From the cell containing the given text, extract its center point as (x, y) coordinate. 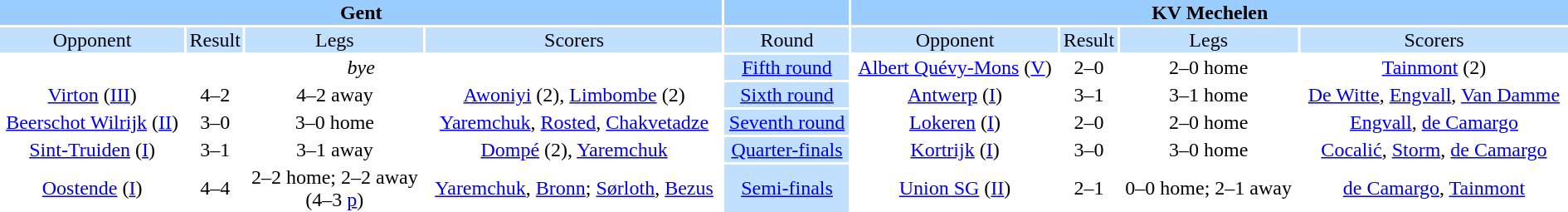
Sint-Truiden (I) (92, 150)
Albert Quévy-Mons (V) (954, 67)
bye (362, 67)
4–2 (215, 95)
Cocalić, Storm, de Camargo (1434, 150)
KV Mechelen (1210, 12)
3–1 away (335, 150)
Yaremchuk, Bronn; Sørloth, Bezus (574, 188)
2–2 home; 2–2 away (4–3 p) (335, 188)
2–1 (1089, 188)
Beerschot Wilrijk (II) (92, 122)
Kortrijk (I) (954, 150)
4–2 away (335, 95)
4–4 (215, 188)
3–1 home (1208, 95)
Dompé (2), Yaremchuk (574, 150)
Gent (362, 12)
Seventh round (787, 122)
Round (787, 40)
Yaremchuk, Rosted, Chakvetadze (574, 122)
Virton (III) (92, 95)
Sixth round (787, 95)
De Witte, Engvall, Van Damme (1434, 95)
Semi-finals (787, 188)
Union SG (II) (954, 188)
Antwerp (I) (954, 95)
0–0 home; 2–1 away (1208, 188)
Awoniyi (2), Limbombe (2) (574, 95)
Tainmont (2) (1434, 67)
de Camargo, Tainmont (1434, 188)
Oostende (I) (92, 188)
Quarter-finals (787, 150)
Engvall, de Camargo (1434, 122)
Fifth round (787, 67)
Lokeren (I) (954, 122)
